Output the (X, Y) coordinate of the center of the cell containing the given text.  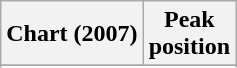
Chart (2007) (72, 34)
Peakposition (189, 34)
